Identify which cell holds the provided text, then report its [x, y] central coordinate. 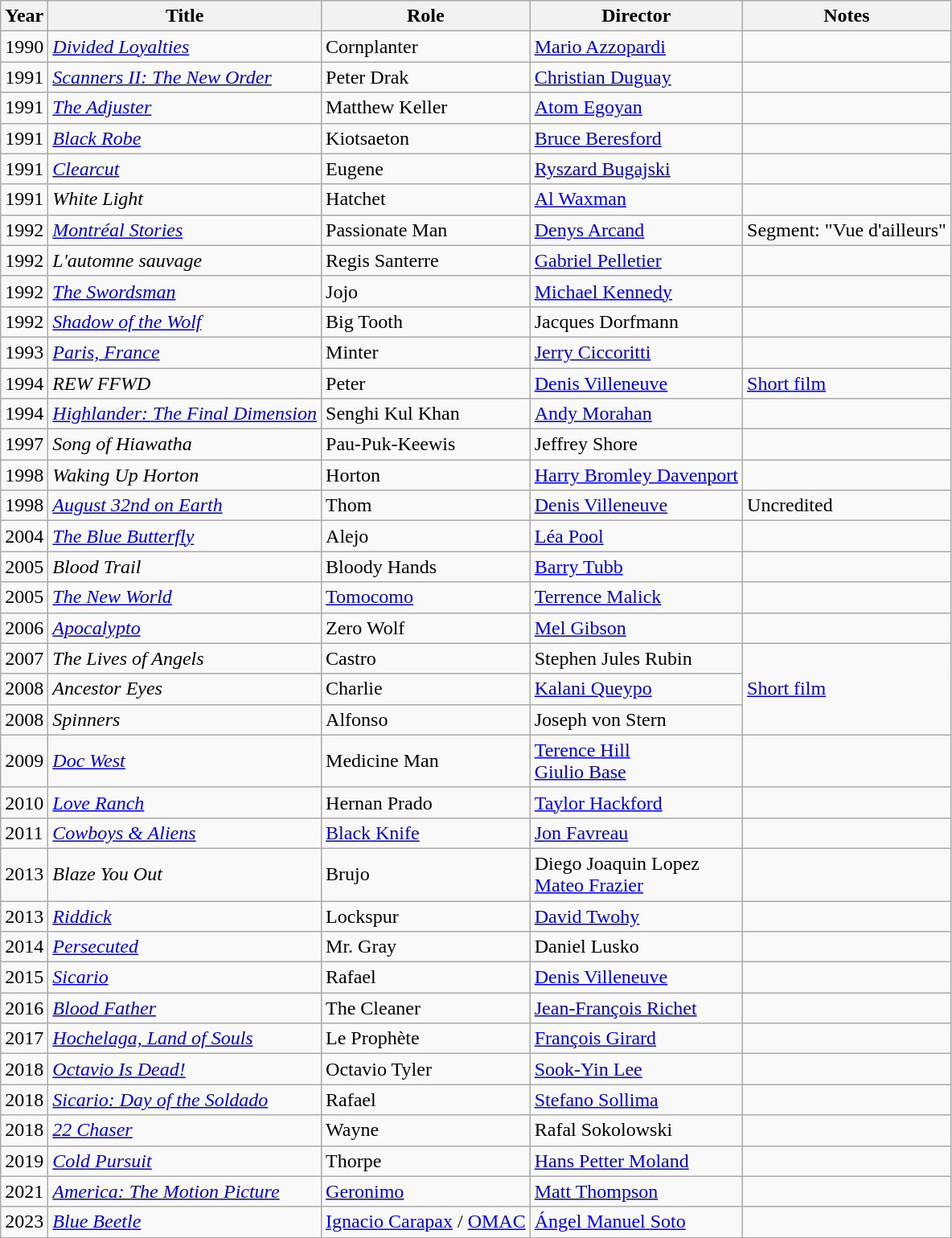
Shadow of the Wolf [185, 322]
Peter [426, 383]
Gabriel Pelletier [636, 260]
2014 [24, 947]
Director [636, 16]
Taylor Hackford [636, 802]
Zero Wolf [426, 628]
Hans Petter Moland [636, 1161]
Big Tooth [426, 322]
2006 [24, 628]
2021 [24, 1191]
Thom [426, 506]
Terence HillGiulio Base [636, 760]
Eugene [426, 169]
Sicario [185, 978]
The Cleaner [426, 1008]
Geronimo [426, 1191]
Castro [426, 658]
Segment: "Vue d'ailleurs" [847, 230]
The Swordsman [185, 291]
America: The Motion Picture [185, 1191]
Joseph von Stern [636, 719]
Blue Beetle [185, 1222]
Hatchet [426, 199]
Divided Loyalties [185, 47]
1990 [24, 47]
Ryszard Bugajski [636, 169]
Daniel Lusko [636, 947]
The Blue Butterfly [185, 536]
2007 [24, 658]
Doc West [185, 760]
Michael Kennedy [636, 291]
Senghi Kul Khan [426, 414]
Octavio Is Dead! [185, 1069]
François Girard [636, 1039]
1997 [24, 445]
22 Chaser [185, 1130]
Charlie [426, 689]
Montréal Stories [185, 230]
Alejo [426, 536]
Blood Father [185, 1008]
Jon Favreau [636, 833]
Horton [426, 475]
Persecuted [185, 947]
Lockspur [426, 916]
Cold Pursuit [185, 1161]
Song of Hiawatha [185, 445]
Mel Gibson [636, 628]
Bloody Hands [426, 567]
Waking Up Horton [185, 475]
The Lives of Angels [185, 658]
Black Knife [426, 833]
Uncredited [847, 506]
2004 [24, 536]
Medicine Man [426, 760]
Matthew Keller [426, 108]
Léa Pool [636, 536]
The Adjuster [185, 108]
Sook-Yin Lee [636, 1069]
Rafal Sokolowski [636, 1130]
Pau-Puk-Keewis [426, 445]
Jeffrey Shore [636, 445]
Notes [847, 16]
Diego Joaquin LopezMateo Frazier [636, 875]
Jerry Ciccoritti [636, 352]
1993 [24, 352]
Hochelaga, Land of Souls [185, 1039]
Peter Drak [426, 77]
Stephen Jules Rubin [636, 658]
Kiotsaeton [426, 138]
Passionate Man [426, 230]
Ancestor Eyes [185, 689]
Paris, France [185, 352]
Cowboys & Aliens [185, 833]
Black Robe [185, 138]
Kalani Queypo [636, 689]
Year [24, 16]
Mario Azzopardi [636, 47]
2011 [24, 833]
Blaze You Out [185, 875]
Le Prophète [426, 1039]
Jean-François Richet [636, 1008]
L'automne sauvage [185, 260]
Octavio Tyler [426, 1069]
Ángel Manuel Soto [636, 1222]
2017 [24, 1039]
2016 [24, 1008]
Mr. Gray [426, 947]
Terrence Malick [636, 597]
Blood Trail [185, 567]
2023 [24, 1222]
Riddick [185, 916]
2019 [24, 1161]
Wayne [426, 1130]
REW FFWD [185, 383]
Jacques Dorfmann [636, 322]
Apocalypto [185, 628]
Barry Tubb [636, 567]
Matt Thompson [636, 1191]
Regis Santerre [426, 260]
Role [426, 16]
Spinners [185, 719]
Atom Egoyan [636, 108]
White Light [185, 199]
Denys Arcand [636, 230]
Bruce Beresford [636, 138]
Clearcut [185, 169]
Brujo [426, 875]
2015 [24, 978]
Harry Bromley Davenport [636, 475]
Jojo [426, 291]
Sicario: Day of the Soldado [185, 1100]
Cornplanter [426, 47]
David Twohy [636, 916]
Highlander: The Final Dimension [185, 414]
Christian Duguay [636, 77]
Minter [426, 352]
Alfonso [426, 719]
Ignacio Carapax / OMAC [426, 1222]
2009 [24, 760]
Stefano Sollima [636, 1100]
Thorpe [426, 1161]
Hernan Prado [426, 802]
Title [185, 16]
August 32nd on Earth [185, 506]
Scanners II: The New Order [185, 77]
2010 [24, 802]
The New World [185, 597]
Tomocomo [426, 597]
Andy Morahan [636, 414]
Al Waxman [636, 199]
Love Ranch [185, 802]
